Extract the (X, Y) coordinate from the center of the cell holding the provided text.  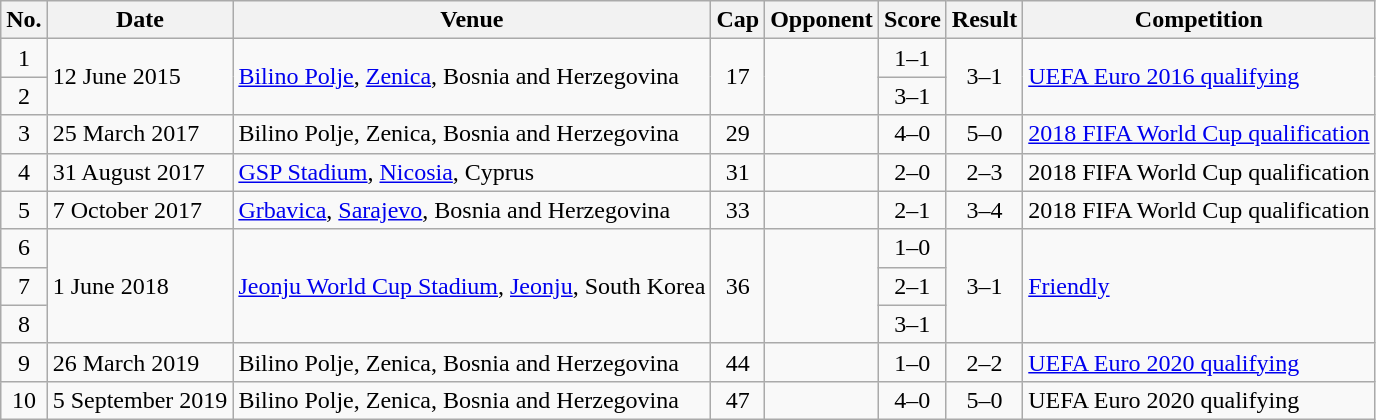
2 (24, 96)
7 (24, 286)
47 (738, 400)
Competition (1199, 20)
2–2 (984, 362)
12 June 2015 (140, 77)
7 October 2017 (140, 210)
33 (738, 210)
UEFA Euro 2016 qualifying (1199, 77)
31 (738, 172)
36 (738, 286)
3 (24, 134)
Score (912, 20)
2–3 (984, 172)
10 (24, 400)
No. (24, 20)
31 August 2017 (140, 172)
2–0 (912, 172)
26 March 2019 (140, 362)
1 June 2018 (140, 286)
Opponent (822, 20)
8 (24, 324)
29 (738, 134)
44 (738, 362)
4 (24, 172)
1–1 (912, 58)
3–4 (984, 210)
9 (24, 362)
Grbavica, Sarajevo, Bosnia and Herzegovina (472, 210)
5 September 2019 (140, 400)
Venue (472, 20)
Jeonju World Cup Stadium, Jeonju, South Korea (472, 286)
Cap (738, 20)
GSP Stadium, Nicosia, Cyprus (472, 172)
25 March 2017 (140, 134)
17 (738, 77)
5 (24, 210)
Date (140, 20)
6 (24, 248)
Result (984, 20)
1 (24, 58)
Friendly (1199, 286)
